For the text-containing cell, return its midpoint in [X, Y] coordinate format. 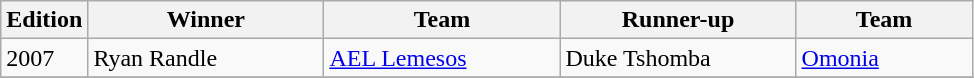
Runner-up [678, 20]
Winner [206, 20]
2007 [44, 58]
Duke Tshomba [678, 58]
Edition [44, 20]
Ryan Randle [206, 58]
AEL Lemesos [442, 58]
Omonia [884, 58]
